Find where the given text appears and provide that cell's center as [x, y] coordinate. 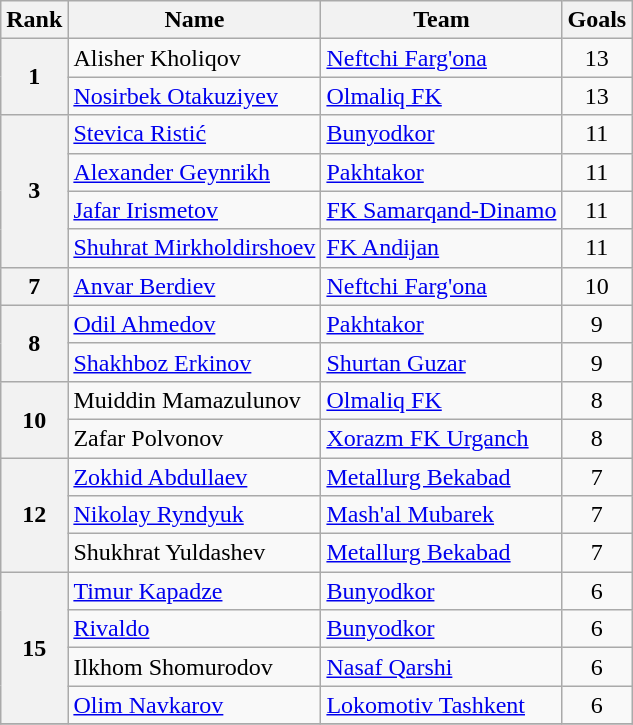
Nikolay Ryndyuk [194, 515]
1 [34, 77]
Muiddin Mamazulunov [194, 400]
Alisher Kholiqov [194, 58]
Rivaldo [194, 629]
Shakhboz Erkinov [194, 362]
Shurtan Guzar [442, 362]
Ilkhom Shomurodov [194, 667]
Stevica Ristić [194, 134]
FK Samarqand-Dinamo [442, 210]
Timur Kapadze [194, 591]
15 [34, 648]
Olim Navkarov [194, 705]
3 [34, 191]
Anvar Berdiev [194, 286]
Zokhid Abdullaev [194, 477]
12 [34, 515]
Team [442, 20]
FK Andijan [442, 248]
Xorazm FK Urganch [442, 438]
Nasaf Qarshi [442, 667]
Alexander Geynrikh [194, 172]
Jafar Irismetov [194, 210]
Mash'al Mubarek [442, 515]
Rank [34, 20]
Shukhrat Yuldashev [194, 553]
Goals [597, 20]
Odil Ahmedov [194, 324]
Nosirbek Otakuziyev [194, 96]
Shuhrat Mirkholdirshoev [194, 248]
Zafar Polvonov [194, 438]
Lokomotiv Tashkent [442, 705]
Name [194, 20]
